Extract the [X, Y] coordinate from the center of the cell holding the provided text.  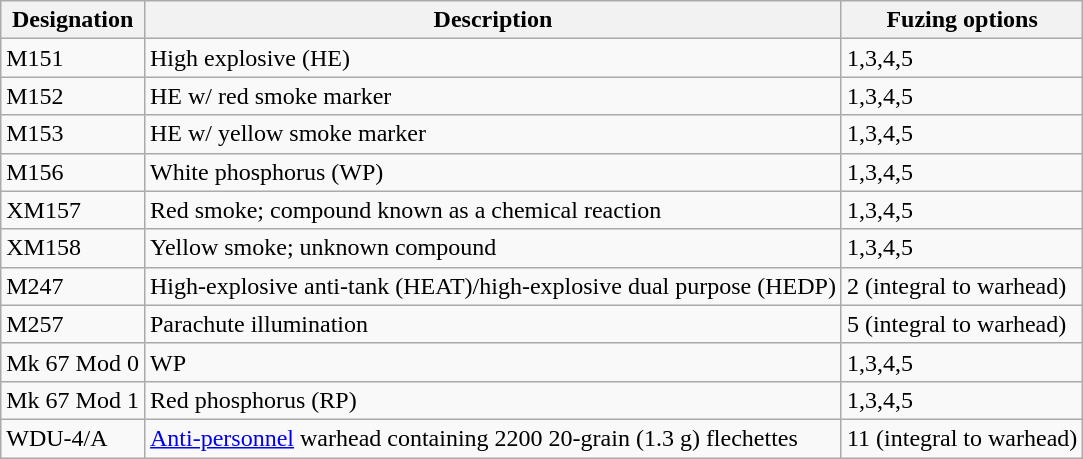
5 (integral to warhead) [962, 324]
2 (integral to warhead) [962, 286]
High explosive (HE) [492, 58]
M247 [73, 286]
White phosphorus (WP) [492, 172]
Designation [73, 20]
Mk 67 Mod 1 [73, 400]
Red phosphorus (RP) [492, 400]
WP [492, 362]
HE w/ yellow smoke marker [492, 134]
Mk 67 Mod 0 [73, 362]
11 (integral to warhead) [962, 438]
Fuzing options [962, 20]
Yellow smoke; unknown compound [492, 248]
HE w/ red smoke marker [492, 96]
M257 [73, 324]
M152 [73, 96]
M151 [73, 58]
XM158 [73, 248]
Parachute illumination [492, 324]
High-explosive anti-tank (HEAT)/high-explosive dual purpose (HEDP) [492, 286]
M153 [73, 134]
Description [492, 20]
M156 [73, 172]
XM157 [73, 210]
WDU-4/A [73, 438]
Red smoke; compound known as a chemical reaction [492, 210]
Anti-personnel warhead containing 2200 20-grain (1.3 g) flechettes [492, 438]
